Output the [x, y] coordinate of the center of the cell containing the given text.  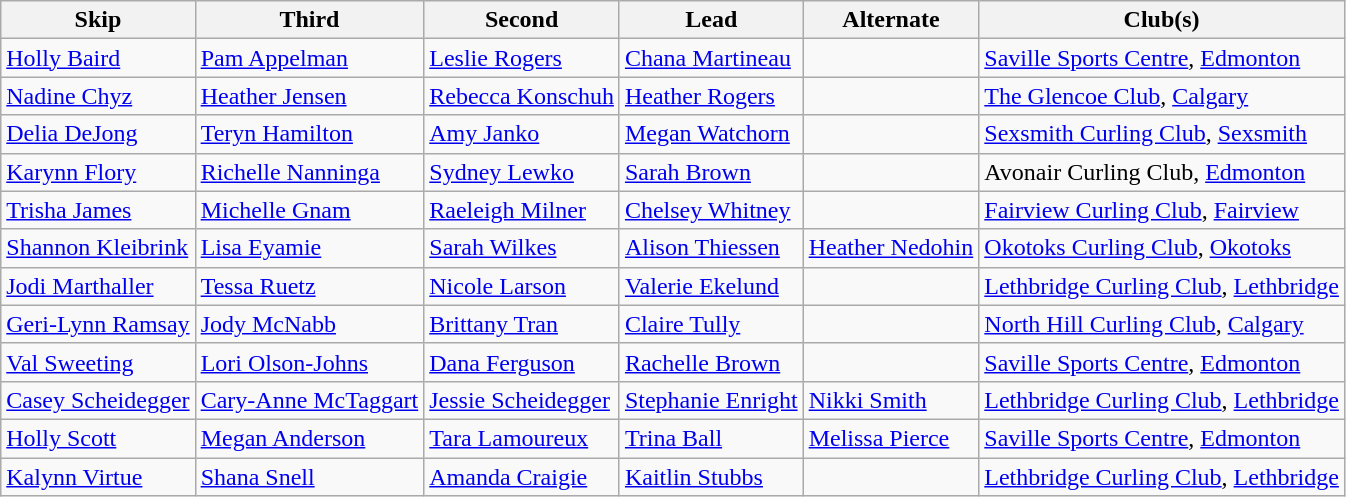
Club(s) [1162, 20]
Tara Lamoureux [522, 438]
Brittany Tran [522, 324]
Chana Martineau [711, 58]
Fairview Curling Club, Fairview [1162, 210]
Michelle Gnam [310, 210]
Teryn Hamilton [310, 134]
Heather Rogers [711, 96]
Nikki Smith [891, 400]
North Hill Curling Club, Calgary [1162, 324]
Sexsmith Curling Club, Sexsmith [1162, 134]
Raeleigh Milner [522, 210]
Shana Snell [310, 477]
Jessie Scheidegger [522, 400]
Sarah Brown [711, 172]
Alison Thiessen [711, 248]
Rebecca Konschuh [522, 96]
Leslie Rogers [522, 58]
Trina Ball [711, 438]
Delia DeJong [98, 134]
Megan Anderson [310, 438]
Alternate [891, 20]
Stephanie Enright [711, 400]
Casey Scheidegger [98, 400]
Dana Ferguson [522, 362]
Shannon Kleibrink [98, 248]
Rachelle Brown [711, 362]
Sydney Lewko [522, 172]
Sarah Wilkes [522, 248]
Tessa Ruetz [310, 286]
Amy Janko [522, 134]
Heather Nedohin [891, 248]
Karynn Flory [98, 172]
Amanda Craigie [522, 477]
Melissa Pierce [891, 438]
Heather Jensen [310, 96]
The Glencoe Club, Calgary [1162, 96]
Avonair Curling Club, Edmonton [1162, 172]
Lead [711, 20]
Nadine Chyz [98, 96]
Third [310, 20]
Holly Scott [98, 438]
Megan Watchorn [711, 134]
Jody McNabb [310, 324]
Kalynn Virtue [98, 477]
Second [522, 20]
Claire Tully [711, 324]
Trisha James [98, 210]
Chelsey Whitney [711, 210]
Valerie Ekelund [711, 286]
Cary-Anne McTaggart [310, 400]
Nicole Larson [522, 286]
Richelle Nanninga [310, 172]
Kaitlin Stubbs [711, 477]
Jodi Marthaller [98, 286]
Okotoks Curling Club, Okotoks [1162, 248]
Geri-Lynn Ramsay [98, 324]
Skip [98, 20]
Holly Baird [98, 58]
Val Sweeting [98, 362]
Lisa Eyamie [310, 248]
Lori Olson-Johns [310, 362]
Pam Appelman [310, 58]
